Locate the cell with the specified text and output its [X, Y] center coordinate. 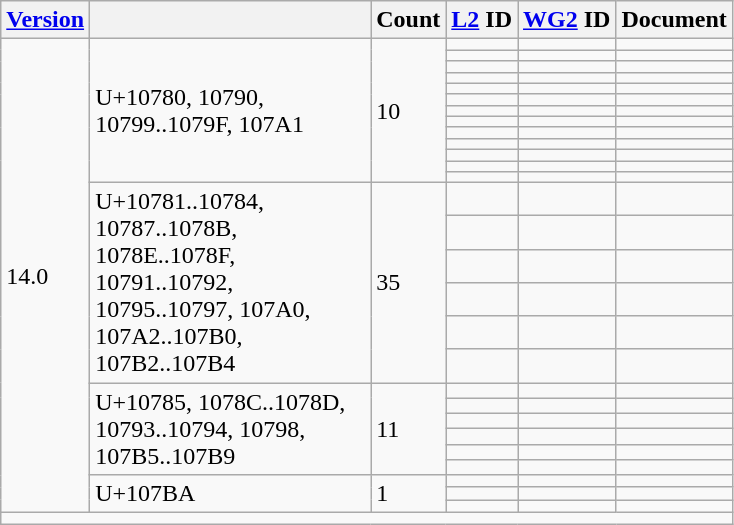
Document [674, 20]
WG2 ID [567, 20]
10 [408, 111]
U+10780, 10790, 10799..1079F, 107A1 [230, 111]
1 [408, 494]
L2 ID [482, 20]
14.0 [46, 276]
Count [408, 20]
Version [46, 20]
U+10781..10784, 10787..1078B, 1078E..1078F, 10791..10792, 10795..10797, 107A0, 107A2..107B0, 107B2..107B4 [230, 283]
35 [408, 283]
U+107BA [230, 494]
11 [408, 429]
U+10785, 1078C..1078D, 10793..10794, 10798, 107B5..107B9 [230, 429]
